From the cell containing the given text, extract its center point as [X, Y] coordinate. 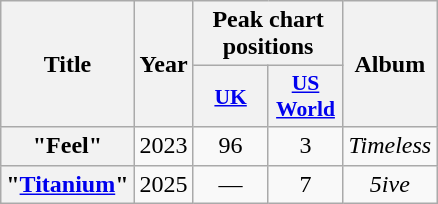
7 [306, 184]
US World [306, 96]
Title [68, 64]
5ive [390, 184]
96 [230, 146]
2023 [164, 146]
Album [390, 64]
— [230, 184]
"Feel" [68, 146]
UK [230, 96]
2025 [164, 184]
Timeless [390, 146]
3 [306, 146]
"Titanium" [68, 184]
Peak chart positions [268, 34]
Year [164, 64]
